Scan for the cell matching the given text and deliver its (X, Y) coordinate at center. 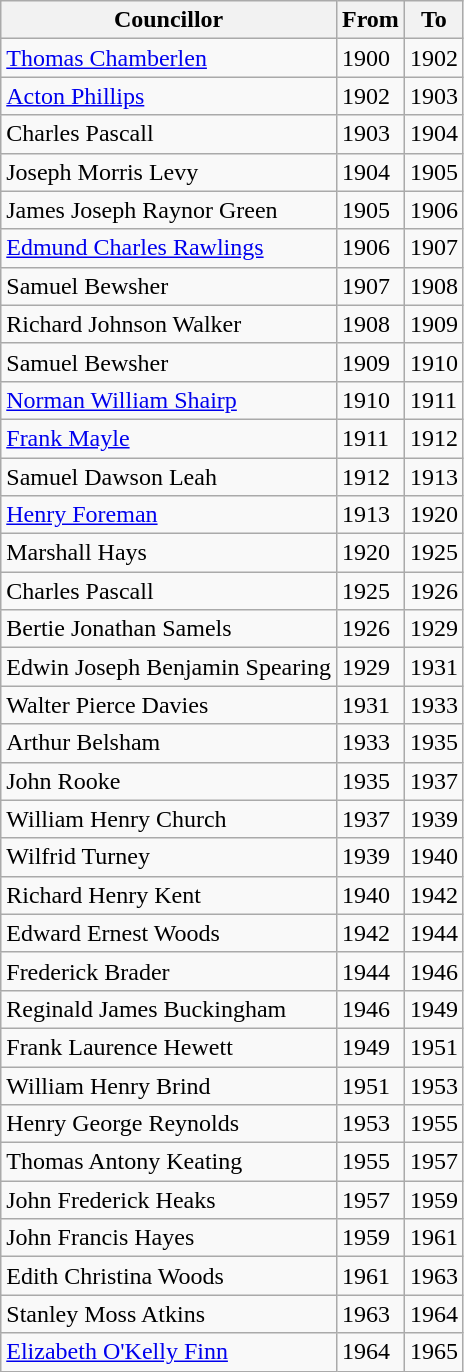
John Rooke (169, 781)
1965 (434, 1352)
Councillor (169, 20)
Edith Christina Woods (169, 1276)
Walter Pierce Davies (169, 705)
Arthur Belsham (169, 743)
Wilfrid Turney (169, 857)
Henry George Reynolds (169, 1124)
Richard Johnson Walker (169, 324)
Reginald James Buckingham (169, 1009)
Elizabeth O'Kelly Finn (169, 1352)
James Joseph Raynor Green (169, 210)
Frederick Brader (169, 971)
Richard Henry Kent (169, 895)
William Henry Brind (169, 1085)
Edwin Joseph Benjamin Spearing (169, 667)
Thomas Chamberlen (169, 58)
Henry Foreman (169, 515)
Frank Laurence Hewett (169, 1047)
To (434, 20)
Frank Mayle (169, 438)
Joseph Morris Levy (169, 172)
Samuel Dawson Leah (169, 477)
John Frederick Heaks (169, 1200)
Edward Ernest Woods (169, 933)
Acton Phillips (169, 96)
John Francis Hayes (169, 1238)
1900 (370, 58)
Edmund Charles Rawlings (169, 248)
Marshall Hays (169, 553)
From (370, 20)
Bertie Jonathan Samels (169, 629)
Norman William Shairp (169, 400)
Thomas Antony Keating (169, 1162)
William Henry Church (169, 819)
Stanley Moss Atkins (169, 1314)
